Output the [x, y] coordinate of the center of the cell containing the given text.  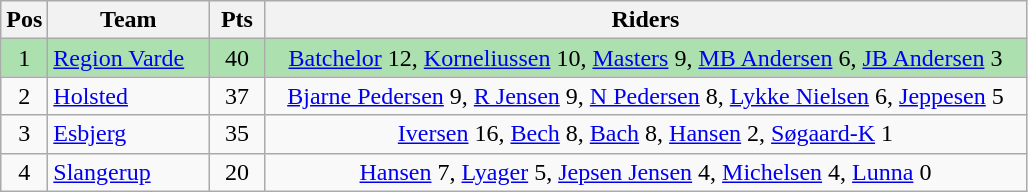
Riders [646, 20]
4 [24, 172]
Batchelor 12, Korneliussen 10, Masters 9, MB Andersen 6, JB Andersen 3 [646, 58]
Slangerup [128, 172]
Bjarne Pedersen 9, R Jensen 9, N Pedersen 8, Lykke Nielsen 6, Jeppesen 5 [646, 96]
35 [237, 134]
Holsted [128, 96]
Hansen 7, Lyager 5, Jepsen Jensen 4, Michelsen 4, Lunna 0 [646, 172]
3 [24, 134]
Team [128, 20]
Esbjerg [128, 134]
1 [24, 58]
2 [24, 96]
Pos [24, 20]
Pts [237, 20]
40 [237, 58]
Region Varde [128, 58]
37 [237, 96]
20 [237, 172]
Iversen 16, Bech 8, Bach 8, Hansen 2, Søgaard-K 1 [646, 134]
